Locate the cell with the specified text and output its (x, y) center coordinate. 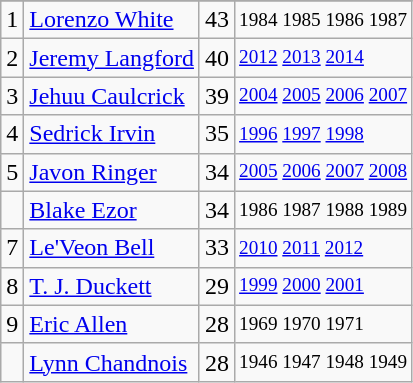
Lorenzo White (112, 20)
Jeremy Langford (112, 58)
Sedrick Irvin (112, 134)
9 (12, 324)
1969 1970 1971 (324, 324)
1984 1985 1986 1987 (324, 20)
40 (216, 58)
1946 1947 1948 1949 (324, 362)
35 (216, 134)
Blake Ezor (112, 210)
T. J. Duckett (112, 286)
Lynn Chandnois (112, 362)
Eric Allen (112, 324)
8 (12, 286)
1996 1997 1998 (324, 134)
Le'Veon Bell (112, 248)
2012 2013 2014 (324, 58)
2 (12, 58)
3 (12, 96)
Jehuu Caulcrick (112, 96)
1 (12, 20)
1986 1987 1988 1989 (324, 210)
1999 2000 2001 (324, 286)
2004 2005 2006 2007 (324, 96)
7 (12, 248)
29 (216, 286)
5 (12, 172)
39 (216, 96)
43 (216, 20)
4 (12, 134)
2010 2011 2012 (324, 248)
33 (216, 248)
Javon Ringer (112, 172)
2005 2006 2007 2008 (324, 172)
